Detect which cell encompasses the target text, then output its [X, Y] center coordinate. 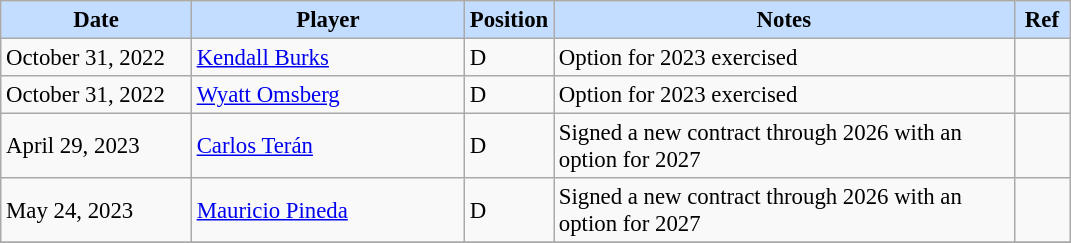
May 24, 2023 [96, 210]
Wyatt Omsberg [328, 95]
Notes [784, 20]
Kendall Burks [328, 58]
Player [328, 20]
Position [508, 20]
Carlos Terán [328, 146]
April 29, 2023 [96, 146]
Date [96, 20]
Ref [1042, 20]
Mauricio Pineda [328, 210]
